Determine the (X, Y) coordinate at the center of the cell enclosing the given text.  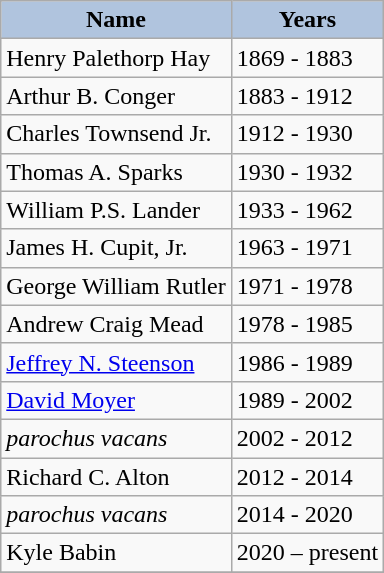
1883 - 1912 (307, 96)
George William Rutler (116, 286)
1986 - 1989 (307, 362)
William P.S. Lander (116, 210)
1933 - 1962 (307, 210)
Years (307, 20)
Name (116, 20)
Charles Townsend Jr. (116, 134)
Andrew Craig Mead (116, 324)
1963 - 1971 (307, 248)
1971 - 1978 (307, 286)
2012 - 2014 (307, 477)
1912 - 1930 (307, 134)
1989 - 2002 (307, 400)
Jeffrey N. Steenson (116, 362)
Henry Palethorp Hay (116, 58)
Kyle Babin (116, 553)
Richard C. Alton (116, 477)
2014 - 2020 (307, 515)
1930 - 1932 (307, 172)
1869 - 1883 (307, 58)
Arthur B. Conger (116, 96)
2020 – present (307, 553)
2002 - 2012 (307, 438)
David Moyer (116, 400)
1978 - 1985 (307, 324)
Thomas A. Sparks (116, 172)
James H. Cupit, Jr. (116, 248)
